Find where the given text appears and provide that cell's center as [x, y] coordinate. 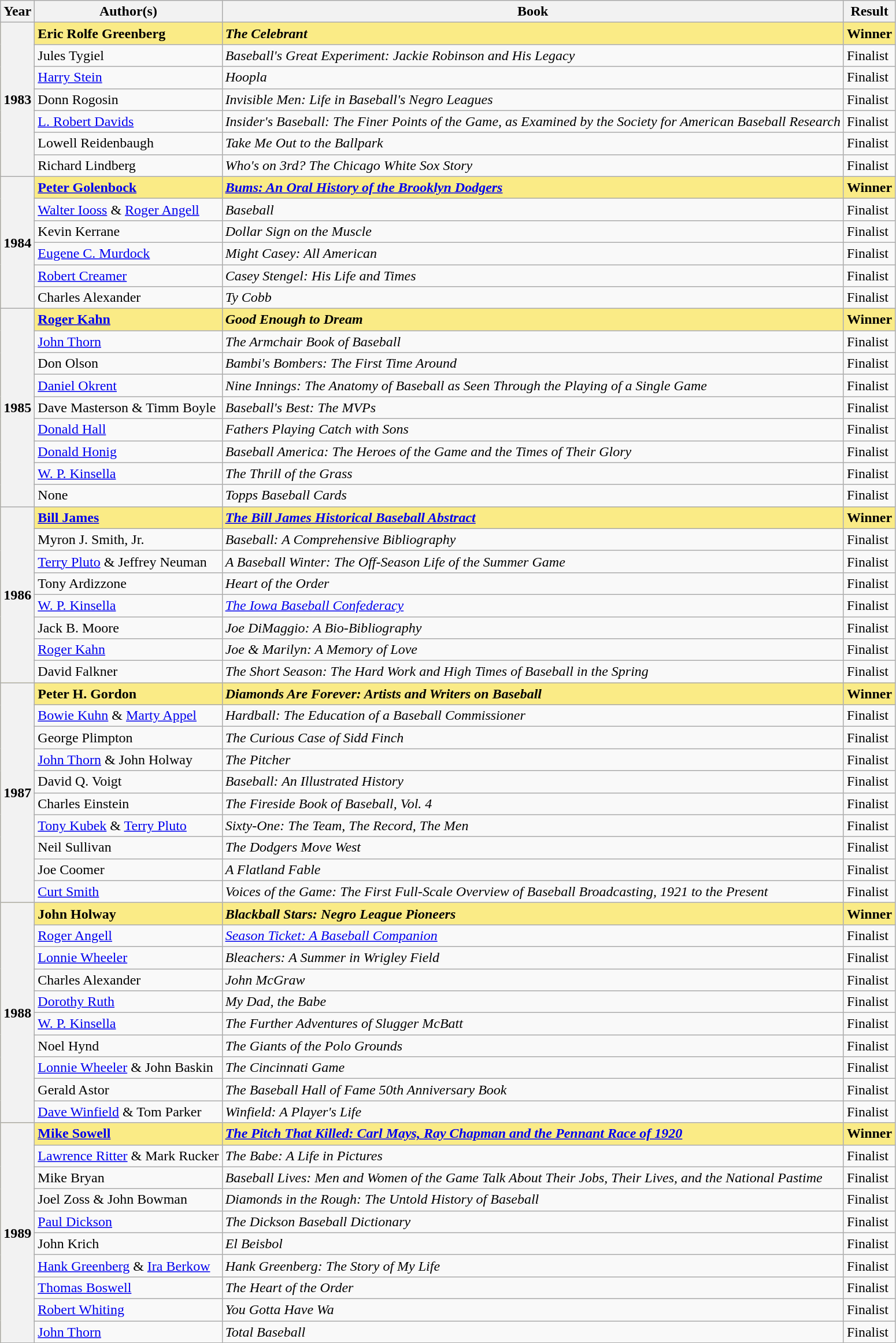
Winfield: A Player's Life [533, 1112]
Dorothy Ruth [128, 1002]
The Further Adventures of Slugger McBatt [533, 1024]
Bums: An Oral History of the Brooklyn Dodgers [533, 187]
Baseball: An Illustrated History [533, 782]
None [128, 495]
Myron J. Smith, Jr. [128, 539]
Year [17, 12]
Blackball Stars: Negro League Pioneers [533, 913]
My Dad, the Babe [533, 1002]
Lawrence Ritter & Mark Rucker [128, 1156]
Curt Smith [128, 891]
The Celebrant [533, 34]
Ty Cobb [533, 298]
1983 [17, 99]
Baseball's Great Experiment: Jackie Robinson and His Legacy [533, 56]
John Krich [128, 1244]
John Thorn & John Holway [128, 760]
Sixty-One: The Team, The Record, The Men [533, 826]
Topps Baseball Cards [533, 495]
Baseball's Best: The MVPs [533, 408]
Lowell Reidenbaugh [128, 143]
Jack B. Moore [128, 627]
The Giants of the Polo Grounds [533, 1046]
Baseball: A Comprehensive Bibliography [533, 539]
Hoopla [533, 77]
Richard Lindberg [128, 165]
Joel Zoss & John Bowman [128, 1200]
Might Casey: All American [533, 253]
Donald Hall [128, 430]
1984 [17, 242]
1985 [17, 408]
Peter Golenbock [128, 187]
Book [533, 12]
The Pitch That Killed: Carl Mays, Ray Chapman and the Pennant Race of 1920 [533, 1134]
Baseball [533, 209]
The Bill James Historical Baseball Abstract [533, 517]
John McGraw [533, 980]
Donald Honig [128, 452]
Kevin Kerrane [128, 231]
Casey Stengel: His Life and Times [533, 276]
Heart of the Order [533, 583]
Fathers Playing Catch with Sons [533, 430]
Joe DiMaggio: A Bio-Bibliography [533, 627]
Bill James [128, 517]
Lonnie Wheeler & John Baskin [128, 1068]
The Babe: A Life in Pictures [533, 1156]
Insider's Baseball: The Finer Points of the Game, as Examined by the Society for American Baseball Research [533, 121]
Who's on 3rd? The Chicago White Sox Story [533, 165]
David Falkner [128, 672]
Joe Coomer [128, 870]
The Dodgers Move West [533, 848]
Thomas Boswell [128, 1287]
Hardball: The Education of a Baseball Commissioner [533, 716]
Jules Tygiel [128, 56]
L. Robert Davids [128, 121]
The Armchair Book of Baseball [533, 342]
Eric Rolfe Greenberg [128, 34]
Nine Innings: The Anatomy of Baseball as Seen Through the Playing of a Single Game [533, 386]
Roger Angell [128, 935]
David Q. Voigt [128, 782]
John Holway [128, 913]
Tony Kubek & Terry Pluto [128, 826]
1987 [17, 793]
Diamonds Are Forever: Artists and Writers on Baseball [533, 694]
The Heart of the Order [533, 1287]
El Beisbol [533, 1244]
1988 [17, 1013]
Take Me Out to the Ballpark [533, 143]
Walter Iooss & Roger Angell [128, 209]
1986 [17, 594]
You Gotta Have Wa [533, 1309]
Invisible Men: Life in Baseball's Negro Leagues [533, 99]
Robert Whiting [128, 1309]
Noel Hynd [128, 1046]
The Short Season: The Hard Work and High Times of Baseball in the Spring [533, 672]
Season Ticket: A Baseball Companion [533, 935]
1989 [17, 1233]
The Thrill of the Grass [533, 473]
Paul Dickson [128, 1222]
Voices of the Game: The First Full-Scale Overview of Baseball Broadcasting, 1921 to the Present [533, 891]
The Iowa Baseball Confederacy [533, 605]
Donn Rogosin [128, 99]
Dave Masterson & Timm Boyle [128, 408]
Lonnie Wheeler [128, 957]
Gerald Astor [128, 1090]
Robert Creamer [128, 276]
Mike Bryan [128, 1178]
Author(s) [128, 12]
Neil Sullivan [128, 848]
Hank Greenberg & Ira Berkow [128, 1266]
Bleachers: A Summer in Wrigley Field [533, 957]
Daniel Okrent [128, 386]
Eugene C. Murdock [128, 253]
The Curious Case of Sidd Finch [533, 738]
A Baseball Winter: The Off-Season Life of the Summer Game [533, 561]
Tony Ardizzone [128, 583]
Baseball Lives: Men and Women of the Game Talk About Their Jobs, Their Lives, and the National Pastime [533, 1178]
A Flatland Fable [533, 870]
Don Olson [128, 364]
The Baseball Hall of Fame 50th Anniversary Book [533, 1090]
Hank Greenberg: The Story of My Life [533, 1266]
Harry Stein [128, 77]
Terry Pluto & Jeffrey Neuman [128, 561]
The Pitcher [533, 760]
Bowie Kuhn & Marty Appel [128, 716]
Diamonds in the Rough: The Untold History of Baseball [533, 1200]
Result [869, 12]
Baseball America: The Heroes of the Game and the Times of Their Glory [533, 452]
Total Baseball [533, 1331]
Peter H. Gordon [128, 694]
Charles Einstein [128, 804]
Dave Winfield & Tom Parker [128, 1112]
The Fireside Book of Baseball, Vol. 4 [533, 804]
Bambi's Bombers: The First Time Around [533, 364]
Joe & Marilyn: A Memory of Love [533, 650]
Good Enough to Dream [533, 320]
Mike Sowell [128, 1134]
George Plimpton [128, 738]
Dollar Sign on the Muscle [533, 231]
The Dickson Baseball Dictionary [533, 1222]
The Cincinnati Game [533, 1068]
